Return the [X, Y] coordinate for the center point of the cell that contains the specified text.  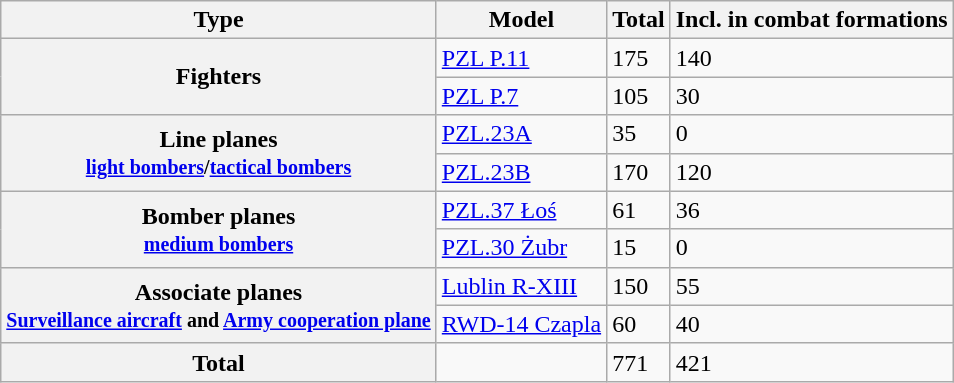
Line planeslight bombers/tactical bombers [219, 153]
150 [639, 286]
RWD-14 Czapla [521, 324]
120 [812, 172]
Model [521, 20]
15 [639, 248]
Bomber planesmedium bombers [219, 229]
Type [219, 20]
175 [639, 58]
Incl. in combat formations [812, 20]
140 [812, 58]
60 [639, 324]
PZL P.7 [521, 96]
105 [639, 96]
170 [639, 172]
61 [639, 210]
PZL.37 Łoś [521, 210]
Fighters [219, 77]
PZL.23A [521, 134]
PZL P.11 [521, 58]
30 [812, 96]
PZL.30 Żubr [521, 248]
55 [812, 286]
PZL.23B [521, 172]
Lublin R-XIII [521, 286]
40 [812, 324]
35 [639, 134]
36 [812, 210]
Associate planesSurveillance aircraft and Army cooperation plane [219, 305]
421 [812, 362]
771 [639, 362]
